Find where the given text appears and provide that cell's center as (x, y) coordinate. 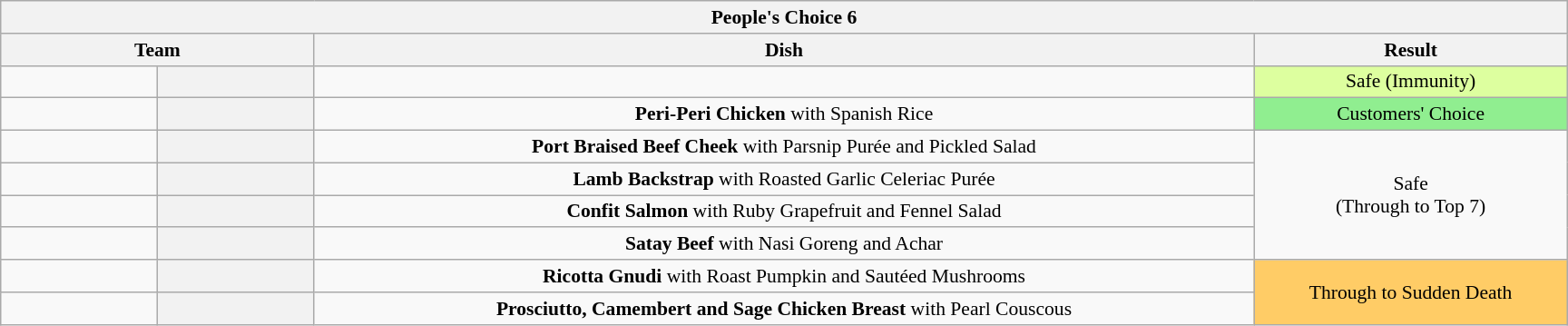
Result (1410, 50)
Ricotta Gnudi with Roast Pumpkin and Sautéed Mushrooms (784, 276)
Prosciutto, Camembert and Sage Chicken Breast with Pearl Couscous (784, 309)
People's Choice 6 (784, 17)
Customers' Choice (1410, 114)
Confit Salmon with Ruby Grapefruit and Fennel Salad (784, 212)
Team (158, 50)
Port Braised Beef Cheek with Parsnip Purée and Pickled Salad (784, 147)
Safe(Through to Top 7) (1410, 195)
Safe (Immunity) (1410, 82)
Satay Beef with Nasi Goreng and Achar (784, 244)
Dish (784, 50)
Peri-Peri Chicken with Spanish Rice (784, 114)
Lamb Backstrap with Roasted Garlic Celeriac Purée (784, 179)
Through to Sudden Death (1410, 292)
